Determine the (x, y) coordinate at the center of the cell enclosing the given text.  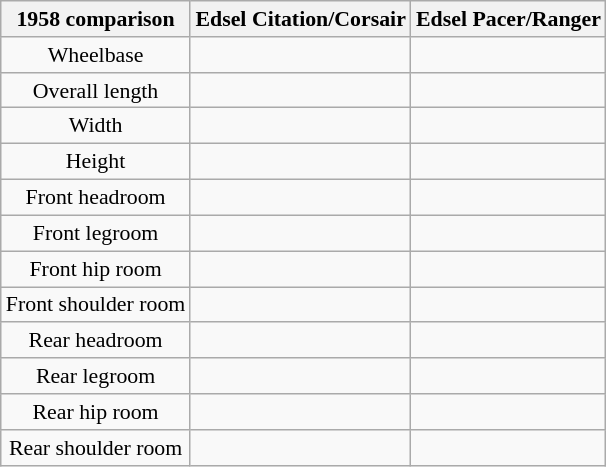
Overall length (96, 90)
Rear hip room (96, 411)
Front legroom (96, 233)
Height (96, 161)
Front shoulder room (96, 304)
Rear legroom (96, 375)
Wheelbase (96, 54)
Width (96, 125)
Front hip room (96, 268)
Rear shoulder room (96, 447)
Front headroom (96, 197)
Rear headroom (96, 340)
Edsel Pacer/Ranger (508, 18)
1958 comparison (96, 18)
Edsel Citation/Corsair (300, 18)
